Determine the [X, Y] coordinate at the center of the cell enclosing the given text.  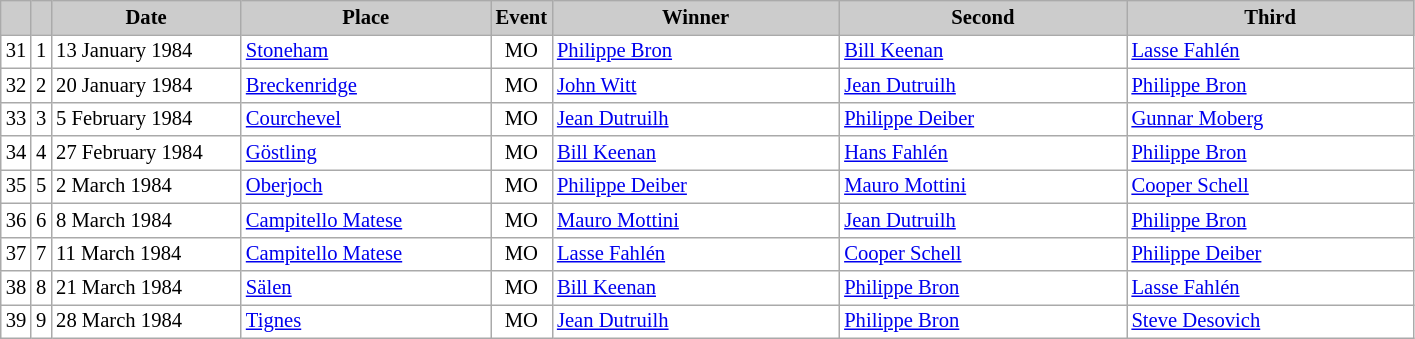
Gunnar Moberg [1270, 119]
Event [522, 17]
9 [41, 321]
7 [41, 254]
37 [16, 254]
33 [16, 119]
Steve Desovich [1270, 321]
Breckenridge [366, 85]
Göstling [366, 153]
32 [16, 85]
31 [16, 51]
11 March 1984 [146, 254]
Oberjoch [366, 186]
20 January 1984 [146, 85]
Stoneham [366, 51]
6 [41, 220]
Winner [696, 17]
Place [366, 17]
8 March 1984 [146, 220]
Tignes [366, 321]
Date [146, 17]
Sälen [366, 287]
35 [16, 186]
39 [16, 321]
4 [41, 153]
Courchevel [366, 119]
2 March 1984 [146, 186]
Hans Fahlén [982, 153]
5 February 1984 [146, 119]
1 [41, 51]
34 [16, 153]
Third [1270, 17]
John Witt [696, 85]
5 [41, 186]
Second [982, 17]
2 [41, 85]
28 March 1984 [146, 321]
13 January 1984 [146, 51]
8 [41, 287]
21 March 1984 [146, 287]
36 [16, 220]
3 [41, 119]
38 [16, 287]
27 February 1984 [146, 153]
